Locate the cell with the specified text and output its (X, Y) center coordinate. 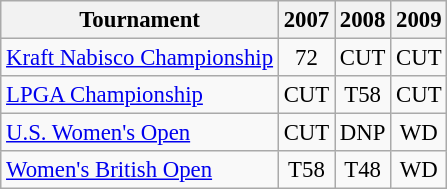
72 (306, 58)
2008 (363, 20)
2007 (306, 20)
2009 (419, 20)
Kraft Nabisco Championship (140, 58)
T48 (363, 170)
Women's British Open (140, 170)
U.S. Women's Open (140, 133)
Tournament (140, 20)
LPGA Championship (140, 95)
DNP (363, 133)
